Detect which cell encompasses the target text, then output its (X, Y) center coordinate. 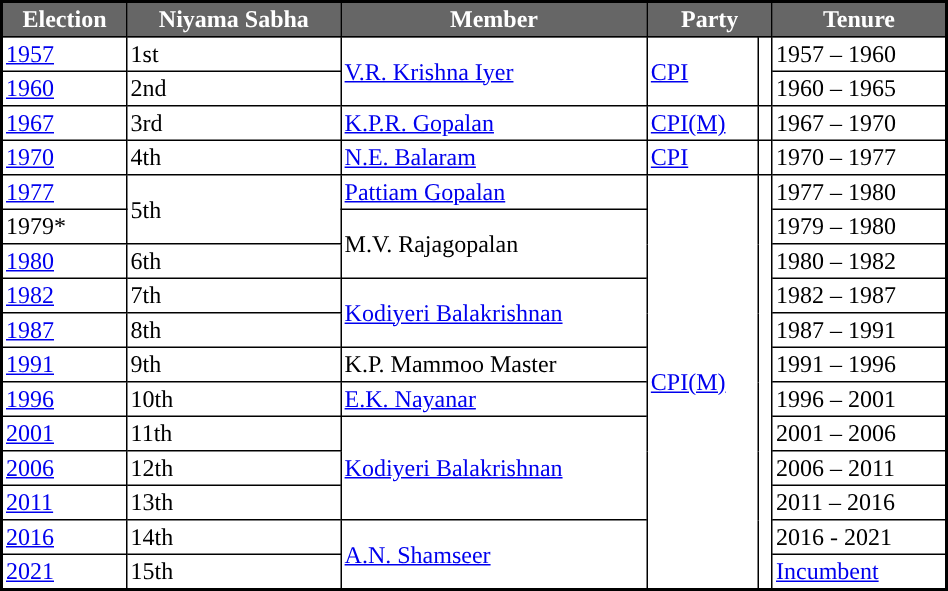
1957 (64, 54)
1982 (64, 295)
Party (710, 20)
1979 – 1980 (859, 226)
2021 (64, 572)
13th (234, 502)
1st (234, 54)
12th (234, 468)
2006 – 2011 (859, 468)
1987 – 1991 (859, 330)
V.R. Krishna Iyer (494, 72)
7th (234, 295)
1957 – 1960 (859, 54)
2016 - 2021 (859, 537)
1967 – 1970 (859, 123)
3rd (234, 123)
1980 (64, 261)
2011 (64, 502)
1960 (64, 88)
N.E. Balaram (494, 157)
8th (234, 330)
9th (234, 364)
Niyama Sabha (234, 20)
2016 (64, 537)
K.P. Mammoo Master (494, 364)
1996 – 2001 (859, 399)
1991 – 1996 (859, 364)
1977 (64, 192)
1960 – 1965 (859, 88)
4th (234, 157)
1970 – 1977 (859, 157)
A.N. Shamseer (494, 555)
1982 – 1987 (859, 295)
1970 (64, 157)
K.P.R. Gopalan (494, 123)
Tenure (859, 20)
1979* (64, 226)
14th (234, 537)
Election (64, 20)
1987 (64, 330)
E.K. Nayanar (494, 399)
10th (234, 399)
2006 (64, 468)
15th (234, 572)
Pattiam Gopalan (494, 192)
11th (234, 433)
1991 (64, 364)
1996 (64, 399)
Member (494, 20)
Incumbent (859, 572)
1967 (64, 123)
M.V. Rajagopalan (494, 244)
6th (234, 261)
1980 – 1982 (859, 261)
2001 (64, 433)
5th (234, 210)
2011 – 2016 (859, 502)
2nd (234, 88)
1977 – 1980 (859, 192)
2001 – 2006 (859, 433)
